Extract the [X, Y] coordinate from the center of the cell holding the provided text.  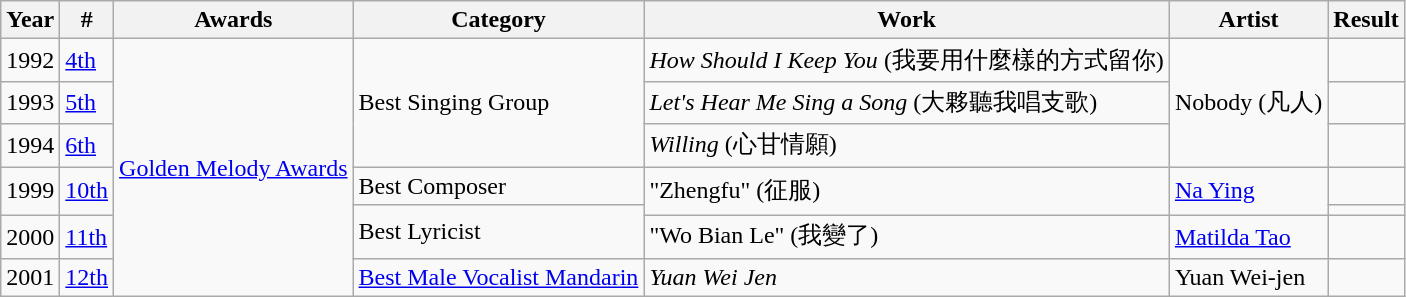
Best Lyricist [498, 232]
"Zhengfu" (征服) [907, 190]
Willing (心甘情願) [907, 146]
1994 [30, 146]
1999 [30, 190]
Best Singing Group [498, 103]
1993 [30, 102]
How Should I Keep You (我要用什麼樣的方式留你) [907, 60]
"Wo Bian Le" (我變了) [907, 238]
10th [87, 190]
4th [87, 60]
Yuan Wei Jen [907, 277]
2000 [30, 238]
Best Composer [498, 185]
Yuan Wei-jen [1248, 277]
Nobody (凡人) [1248, 103]
Work [907, 20]
Golden Melody Awards [234, 168]
Matilda Tao [1248, 238]
Result [1366, 20]
5th [87, 102]
Year [30, 20]
1992 [30, 60]
Let's Hear Me Sing a Song (大夥聽我唱支歌) [907, 102]
# [87, 20]
Na Ying [1248, 190]
6th [87, 146]
11th [87, 238]
Awards [234, 20]
2001 [30, 277]
12th [87, 277]
Category [498, 20]
Best Male Vocalist Mandarin [498, 277]
Artist [1248, 20]
